Extract the [x, y] coordinate from the center of the cell holding the provided text.  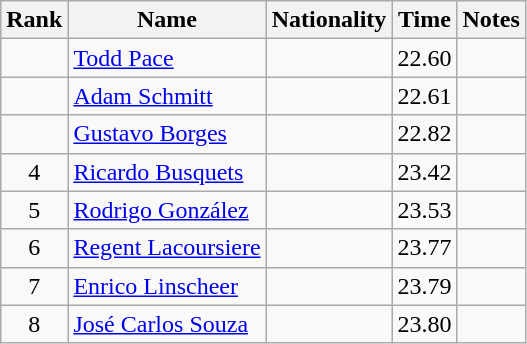
7 [34, 286]
Enrico Linscheer [167, 286]
23.79 [424, 286]
Notes [491, 20]
Nationality [329, 20]
Name [167, 20]
23.80 [424, 324]
6 [34, 248]
Todd Pace [167, 58]
22.60 [424, 58]
Rank [34, 20]
Adam Schmitt [167, 96]
Gustavo Borges [167, 134]
8 [34, 324]
Time [424, 20]
23.42 [424, 172]
22.61 [424, 96]
Ricardo Busquets [167, 172]
5 [34, 210]
Regent Lacoursiere [167, 248]
22.82 [424, 134]
23.53 [424, 210]
23.77 [424, 248]
4 [34, 172]
José Carlos Souza [167, 324]
Rodrigo González [167, 210]
